Pinpoint the cell where the given text exists, returning its (x, y) midpoint coordinate. 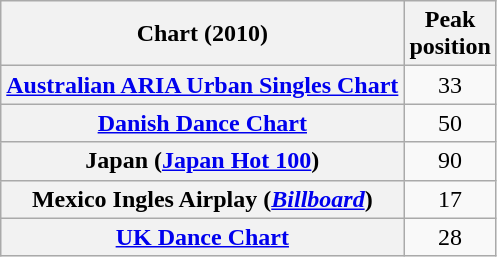
17 (450, 199)
Peakposition (450, 34)
Australian ARIA Urban Singles Chart (202, 85)
Mexico Ingles Airplay (Billboard) (202, 199)
90 (450, 161)
UK Dance Chart (202, 237)
33 (450, 85)
28 (450, 237)
Japan (Japan Hot 100) (202, 161)
Chart (2010) (202, 34)
50 (450, 123)
Danish Dance Chart (202, 123)
